Provide the (X, Y) coordinate of the cell's center where the given text is located.  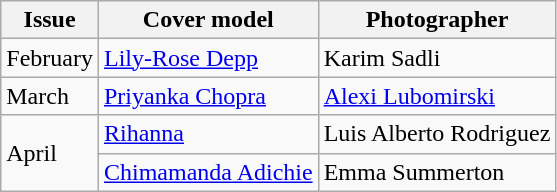
February (50, 58)
Lily-Rose Depp (208, 58)
Priyanka Chopra (208, 96)
March (50, 96)
Cover model (208, 20)
April (50, 153)
Issue (50, 20)
Luis Alberto Rodriguez (437, 134)
Karim Sadli (437, 58)
Rihanna (208, 134)
Photographer (437, 20)
Chimamanda Adichie (208, 172)
Alexi Lubomirski (437, 96)
Emma Summerton (437, 172)
